Extract the (X, Y) coordinate from the center of the cell holding the provided text.  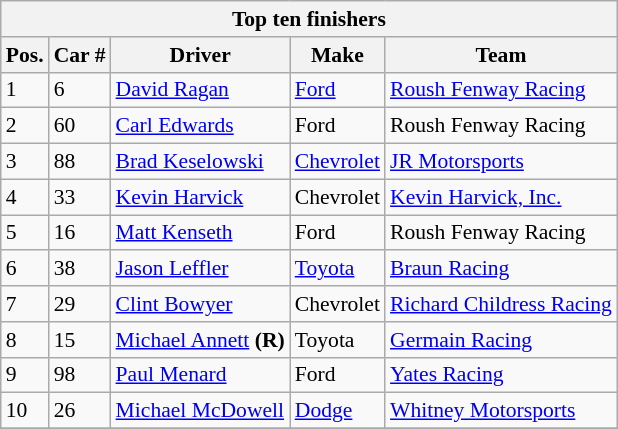
Paul Menard (200, 375)
16 (80, 233)
38 (80, 269)
Jason Leffler (200, 269)
Yates Racing (501, 375)
Whitney Motorsports (501, 411)
7 (25, 304)
2 (25, 126)
Driver (200, 55)
David Ragan (200, 90)
9 (25, 375)
Richard Childress Racing (501, 304)
5 (25, 233)
Brad Keselowski (200, 162)
33 (80, 197)
Make (338, 55)
Car # (80, 55)
Michael Annett (R) (200, 340)
26 (80, 411)
Top ten finishers (309, 19)
Team (501, 55)
JR Motorsports (501, 162)
15 (80, 340)
Germain Racing (501, 340)
Dodge (338, 411)
29 (80, 304)
98 (80, 375)
1 (25, 90)
Kevin Harvick, Inc. (501, 197)
Carl Edwards (200, 126)
Matt Kenseth (200, 233)
3 (25, 162)
4 (25, 197)
88 (80, 162)
Braun Racing (501, 269)
Michael McDowell (200, 411)
8 (25, 340)
60 (80, 126)
Clint Bowyer (200, 304)
Pos. (25, 55)
10 (25, 411)
Kevin Harvick (200, 197)
